Return the (X, Y) coordinate for the center point of the cell that contains the specified text.  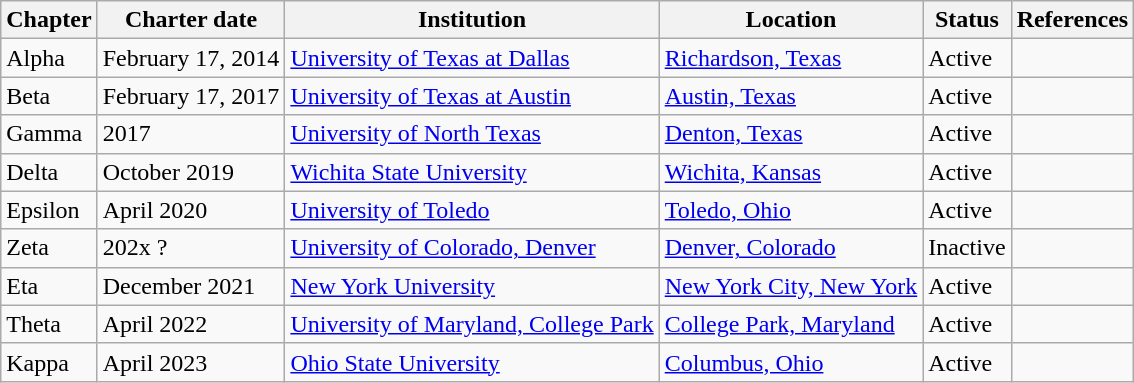
College Park, Maryland (791, 324)
University of Maryland, College Park (472, 324)
February 17, 2017 (191, 96)
New York City, New York (791, 286)
Inactive (967, 248)
Charter date (191, 20)
Status (967, 20)
Eta (49, 286)
Gamma (49, 134)
Epsilon (49, 210)
Richardson, Texas (791, 58)
December 2021 (191, 286)
Alpha (49, 58)
October 2019 (191, 172)
Ohio State University (472, 362)
University of Texas at Austin (472, 96)
Wichita, Kansas (791, 172)
New York University (472, 286)
Beta (49, 96)
Chapter (49, 20)
April 2023 (191, 362)
Toledo, Ohio (791, 210)
Theta (49, 324)
202x ? (191, 248)
Wichita State University (472, 172)
Location (791, 20)
University of Colorado, Denver (472, 248)
Kappa (49, 362)
Austin, Texas (791, 96)
University of North Texas (472, 134)
Institution (472, 20)
Denver, Colorado (791, 248)
Denton, Texas (791, 134)
February 17, 2014 (191, 58)
University of Toledo (472, 210)
University of Texas at Dallas (472, 58)
References (1072, 20)
Zeta (49, 248)
April 2022 (191, 324)
Delta (49, 172)
Columbus, Ohio (791, 362)
April 2020 (191, 210)
2017 (191, 134)
